Scan for the cell matching the given text and deliver its (x, y) coordinate at center. 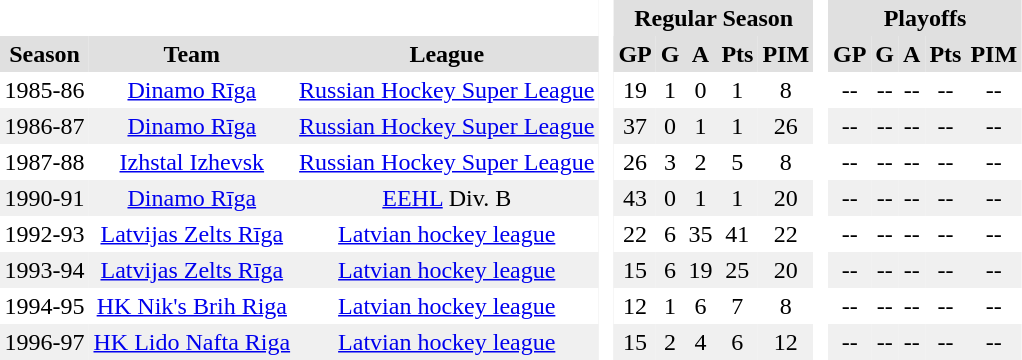
5 (738, 162)
37 (635, 126)
Regular Season (714, 18)
1987-88 (44, 162)
HK Nik's Brih Riga (192, 306)
HK Lido Nafta Riga (192, 342)
1996-97 (44, 342)
EEHL Div. B (447, 198)
1992-93 (44, 234)
League (447, 54)
4 (700, 342)
Playoffs (926, 18)
1985-86 (44, 90)
1986-87 (44, 126)
35 (700, 234)
25 (738, 270)
1994-95 (44, 306)
1993-94 (44, 270)
7 (738, 306)
1990-91 (44, 198)
3 (670, 162)
Izhstal Izhevsk (192, 162)
43 (635, 198)
Season (44, 54)
Team (192, 54)
41 (738, 234)
